Determine the [x, y] coordinate at the center of the cell enclosing the given text.  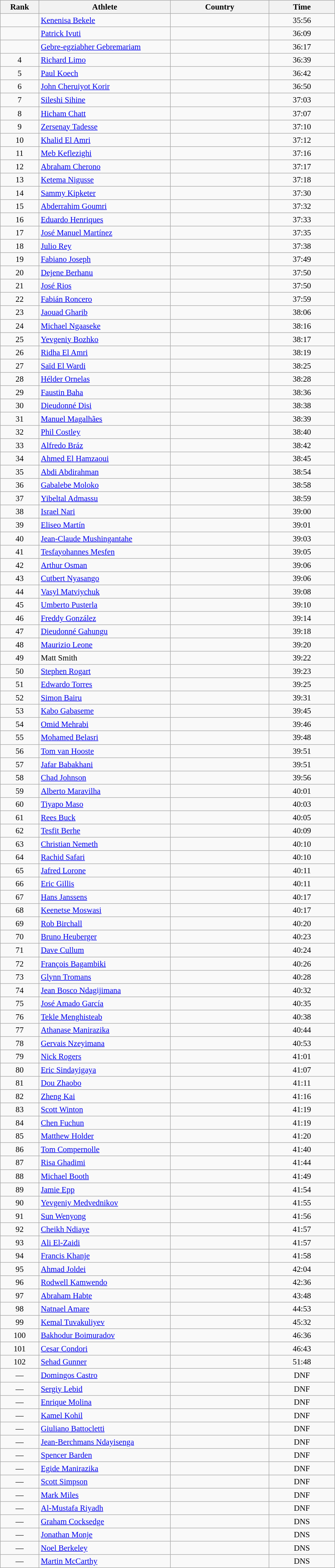
Athlete [105, 7]
39:00 [302, 512]
41:56 [302, 1216]
41:11 [302, 1083]
37:59 [302, 299]
40:05 [302, 817]
Bakhodur Boimuradov [105, 1335]
Kamel Kohil [105, 1415]
41:55 [302, 1203]
Paul Koech [105, 74]
88 [20, 1176]
Mohamed Belasri [105, 738]
Omid Mehrabi [105, 724]
Dou Zhaobo [105, 1083]
43 [20, 578]
37:49 [302, 259]
Enrique Molina [105, 1402]
Alberto Maravilha [105, 791]
80 [20, 1070]
79 [20, 1057]
Chen Fuchun [105, 1123]
34 [20, 459]
Dejene Berhanu [105, 273]
11 [20, 153]
5 [20, 74]
41:58 [302, 1256]
47 [20, 632]
42:36 [302, 1282]
Glynn Tromans [105, 977]
Rodwell Kamwendo [105, 1282]
Mark Miles [105, 1495]
Scott Simpson [105, 1482]
Ahmad Joldei [105, 1269]
53 [20, 711]
Tiyapo Maso [105, 804]
39:08 [302, 592]
38:40 [302, 432]
41:49 [302, 1176]
20 [20, 273]
83 [20, 1110]
Sammy Kipketer [105, 193]
Hélder Ornelas [105, 379]
32 [20, 432]
12 [20, 166]
40 [20, 539]
39:20 [302, 645]
Maurizio Leone [105, 645]
Dieudonné Disi [105, 406]
Giuliano Battocletti [105, 1428]
Zersenay Tadesse [105, 127]
Kenenisa Bekele [105, 20]
21 [20, 286]
Phil Costley [105, 432]
Patrick Ivuti [105, 34]
77 [20, 1030]
Christian Nemeth [105, 844]
Ketema Nigusse [105, 180]
41 [20, 552]
99 [20, 1322]
46 [20, 618]
44 [20, 592]
70 [20, 937]
52 [20, 698]
Fabiano Joseph [105, 259]
Tesfit Berhe [105, 831]
43:48 [302, 1296]
37:10 [302, 127]
Vasyl Matviychuk [105, 592]
28 [20, 379]
39:45 [302, 711]
Jean-Berchmans Ndayisenga [105, 1442]
54 [20, 724]
Tekle Menghisteab [105, 1017]
Yevgeniy Bozhko [105, 339]
39:46 [302, 724]
26 [20, 352]
Zheng Kai [105, 1097]
37:38 [302, 246]
25 [20, 339]
13 [20, 180]
68 [20, 910]
30 [20, 406]
Nick Rogers [105, 1057]
Al-Mustafa Riyadh [105, 1508]
35 [20, 472]
Tesfayohannes Mesfen [105, 552]
86 [20, 1150]
39:25 [302, 685]
37:12 [302, 140]
Gabalebe Moloko [105, 485]
23 [20, 313]
102 [20, 1362]
38:42 [302, 446]
Jamie Epp [105, 1190]
Dieudonné Gahungu [105, 632]
Faustin Baha [105, 392]
Stephen Rogart [105, 671]
40:28 [302, 977]
Martin McCarthy [105, 1561]
Abraham Habte [105, 1296]
64 [20, 857]
61 [20, 817]
Israel Nari [105, 512]
40:32 [302, 990]
Michael Booth [105, 1176]
Cutbert Nyasango [105, 578]
Yevgeniy Medvednikov [105, 1203]
38:39 [302, 419]
74 [20, 990]
Yibeltal Admassu [105, 499]
41:40 [302, 1150]
40:23 [302, 937]
Natnael Amare [105, 1309]
56 [20, 751]
37:18 [302, 180]
92 [20, 1229]
Michael Ngaaseke [105, 326]
37:30 [302, 193]
39:18 [302, 632]
39:48 [302, 738]
Abderrahim Goumri [105, 206]
42:04 [302, 1269]
José Manuel Martínez [105, 233]
Jaouad Gharib [105, 313]
98 [20, 1309]
40:53 [302, 1043]
Saïd El Wardi [105, 366]
35:56 [302, 20]
41:54 [302, 1190]
Manuel Magalhães [105, 419]
39:14 [302, 618]
51 [20, 685]
18 [20, 246]
10 [20, 140]
55 [20, 738]
38:58 [302, 485]
93 [20, 1243]
Rank [20, 7]
Freddy González [105, 618]
45 [20, 605]
38:54 [302, 472]
24 [20, 326]
42 [20, 565]
39:01 [302, 525]
41:16 [302, 1097]
José Rios [105, 286]
Athanase Manirazika [105, 1030]
39:03 [302, 539]
Cesar Condori [105, 1349]
Risa Ghadimi [105, 1163]
38:16 [302, 326]
Ali El-Zaidi [105, 1243]
Gervais Nzeyimana [105, 1043]
Rachid Safari [105, 857]
100 [20, 1335]
16 [20, 219]
Eduardo Henriques [105, 219]
37:17 [302, 166]
94 [20, 1256]
37:33 [302, 219]
38:59 [302, 499]
95 [20, 1269]
33 [20, 446]
Eric Gillis [105, 884]
Richard Limo [105, 60]
Rob Birchall [105, 924]
78 [20, 1043]
Country [220, 7]
91 [20, 1216]
Dave Cullum [105, 950]
Graham Cocksedge [105, 1522]
69 [20, 924]
4 [20, 60]
40:24 [302, 950]
Time [302, 7]
Tom Compernolle [105, 1150]
36:17 [302, 47]
6 [20, 87]
Hans Janssens [105, 897]
Alfredo Bráz [105, 446]
Sileshi Sihine [105, 100]
Edwardo Torres [105, 685]
40:44 [302, 1030]
65 [20, 871]
63 [20, 844]
82 [20, 1097]
81 [20, 1083]
Abdi Abdirahman [105, 472]
29 [20, 392]
Jonathan Monje [105, 1535]
57 [20, 764]
Jafar Babakhani [105, 764]
41:01 [302, 1057]
Domingos Castro [105, 1375]
Khalid El Amri [105, 140]
Tom van Hooste [105, 751]
Ahmed El Hamzaoui [105, 459]
38:45 [302, 459]
89 [20, 1190]
39:23 [302, 671]
59 [20, 791]
27 [20, 366]
Jafred Lorone [105, 871]
Matt Smith [105, 658]
36:09 [302, 34]
38:36 [302, 392]
9 [20, 127]
37:07 [302, 113]
46:36 [302, 1335]
71 [20, 950]
Kabo Gabaseme [105, 711]
Sergiy Lebid [105, 1389]
51:48 [302, 1362]
Noel Berkeley [105, 1548]
Bruno Heuberger [105, 937]
38:28 [302, 379]
49 [20, 658]
Hicham Chatt [105, 113]
19 [20, 259]
38:06 [302, 313]
38 [20, 512]
39:56 [302, 777]
Simon Bairu [105, 698]
62 [20, 831]
73 [20, 977]
40:01 [302, 791]
84 [20, 1123]
39:22 [302, 658]
76 [20, 1017]
39 [20, 525]
8 [20, 113]
Egide Manirazika [105, 1468]
38:38 [302, 406]
50 [20, 671]
38:17 [302, 339]
Julio Rey [105, 246]
46:43 [302, 1349]
Eliseo Martín [105, 525]
François Bagambiki [105, 964]
87 [20, 1163]
40:09 [302, 831]
John Cheruiyot Korir [105, 87]
72 [20, 964]
Scott Winton [105, 1110]
Abraham Cherono [105, 166]
36:42 [302, 74]
Jean-Claude Mushingantahe [105, 539]
96 [20, 1282]
40:20 [302, 924]
Francis Khanje [105, 1256]
15 [20, 206]
39:31 [302, 698]
37:35 [302, 233]
Meb Keflezighi [105, 153]
37:03 [302, 100]
75 [20, 1003]
Rees Buck [105, 817]
37:32 [302, 206]
36:39 [302, 60]
40:35 [302, 1003]
Spencer Barden [105, 1455]
Chad Johnson [105, 777]
101 [20, 1349]
41:07 [302, 1070]
Sehad Gunner [105, 1362]
Fabián Roncero [105, 299]
40:03 [302, 804]
Umberto Pusterla [105, 605]
60 [20, 804]
41:44 [302, 1163]
7 [20, 100]
37 [20, 499]
41:20 [302, 1136]
67 [20, 897]
39:10 [302, 605]
17 [20, 233]
Cheikh Ndiaye [105, 1229]
Matthew Holder [105, 1136]
Jean Bosco Ndagijimana [105, 990]
44:53 [302, 1309]
22 [20, 299]
38:19 [302, 352]
38:25 [302, 366]
40:38 [302, 1017]
Gebre-egziabher Gebremariam [105, 47]
Arthur Osman [105, 565]
José Amado García [105, 1003]
Eric Sindayigaya [105, 1070]
36 [20, 485]
40:26 [302, 964]
97 [20, 1296]
36:50 [302, 87]
58 [20, 777]
39:05 [302, 552]
90 [20, 1203]
48 [20, 645]
66 [20, 884]
31 [20, 419]
85 [20, 1136]
Sun Wenyong [105, 1216]
Keenetse Moswasi [105, 910]
Kemal Tuvakuliyev [105, 1322]
Ridha El Amri [105, 352]
37:16 [302, 153]
45:32 [302, 1322]
14 [20, 193]
